For the text-containing cell, return its midpoint in [x, y] coordinate format. 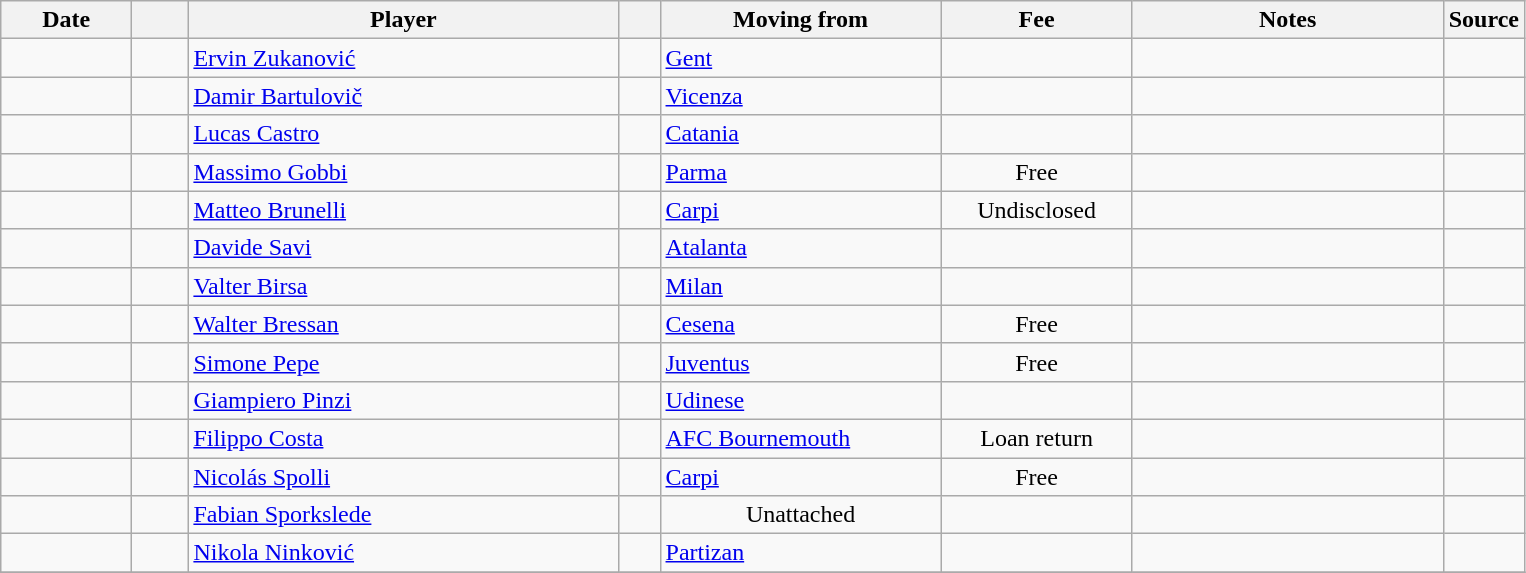
Date [66, 20]
Giampiero Pinzi [404, 400]
Nicolás Spolli [404, 477]
Catania [800, 134]
AFC Bournemouth [800, 438]
Notes [1288, 20]
Walter Bressan [404, 324]
Gent [800, 58]
Ervin Zukanović [404, 58]
Fabian Sporkslede [404, 515]
Milan [800, 286]
Udinese [800, 400]
Unattached [800, 515]
Vicenza [800, 96]
Parma [800, 172]
Loan return [1036, 438]
Cesena [800, 324]
Fee [1036, 20]
Matteo Brunelli [404, 210]
Source [1484, 20]
Atalanta [800, 248]
Damir Bartulovič [404, 96]
Undisclosed [1036, 210]
Partizan [800, 553]
Juventus [800, 362]
Moving from [800, 20]
Davide Savi [404, 248]
Valter Birsa [404, 286]
Nikola Ninković [404, 553]
Filippo Costa [404, 438]
Massimo Gobbi [404, 172]
Lucas Castro [404, 134]
Player [404, 20]
Simone Pepe [404, 362]
